Locate the cell with the specified text and output its (x, y) center coordinate. 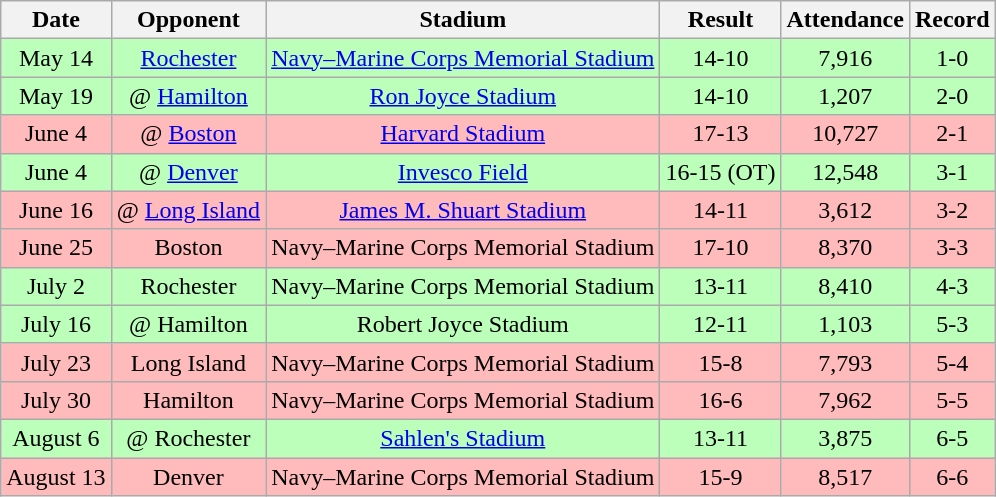
8,410 (845, 286)
17-10 (720, 248)
6-5 (952, 438)
Long Island (188, 362)
3,875 (845, 438)
2-0 (952, 96)
July 30 (56, 400)
3-3 (952, 248)
July 16 (56, 324)
Ron Joyce Stadium (463, 96)
7,793 (845, 362)
@ Rochester (188, 438)
Result (720, 20)
5-3 (952, 324)
Date (56, 20)
July 2 (56, 286)
1,103 (845, 324)
5-5 (952, 400)
8,517 (845, 477)
1-0 (952, 58)
@ Denver (188, 172)
June 25 (56, 248)
7,916 (845, 58)
Hamilton (188, 400)
@ Boston (188, 134)
Harvard Stadium (463, 134)
Invesco Field (463, 172)
5-4 (952, 362)
6-6 (952, 477)
Stadium (463, 20)
August 13 (56, 477)
James M. Shuart Stadium (463, 210)
8,370 (845, 248)
4-3 (952, 286)
August 6 (56, 438)
Denver (188, 477)
15-8 (720, 362)
July 23 (56, 362)
12-11 (720, 324)
@ Long Island (188, 210)
June 16 (56, 210)
Opponent (188, 20)
Attendance (845, 20)
16-15 (OT) (720, 172)
7,962 (845, 400)
Boston (188, 248)
3-2 (952, 210)
15-9 (720, 477)
May 19 (56, 96)
14-11 (720, 210)
10,727 (845, 134)
1,207 (845, 96)
Sahlen's Stadium (463, 438)
2-1 (952, 134)
3-1 (952, 172)
Robert Joyce Stadium (463, 324)
May 14 (56, 58)
3,612 (845, 210)
17-13 (720, 134)
12,548 (845, 172)
Record (952, 20)
16-6 (720, 400)
